For the text-containing cell, return its midpoint in (x, y) coordinate format. 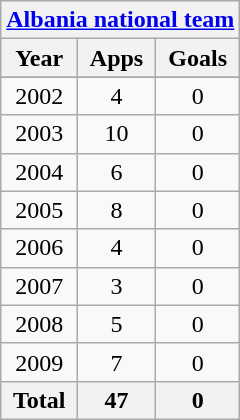
47 (117, 400)
2003 (40, 134)
Goals (197, 58)
3 (117, 286)
Year (40, 58)
2008 (40, 324)
2006 (40, 248)
Albania national team (120, 20)
Total (40, 400)
Apps (117, 58)
8 (117, 210)
10 (117, 134)
6 (117, 172)
2005 (40, 210)
2002 (40, 96)
2009 (40, 362)
2004 (40, 172)
7 (117, 362)
2007 (40, 286)
5 (117, 324)
